Return the [x, y] coordinate for the center point of the cell that contains the specified text.  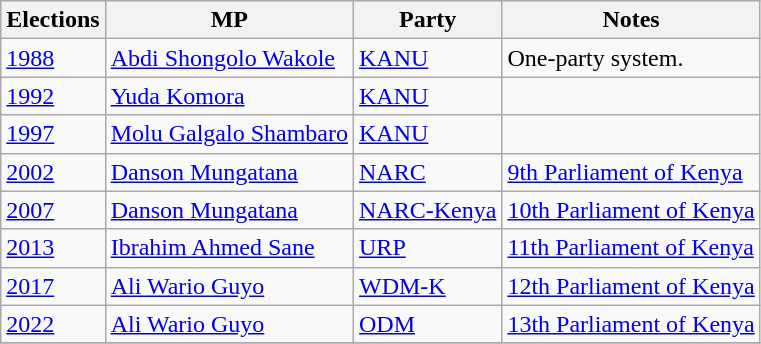
NARC [428, 172]
Abdi Shongolo Wakole [229, 58]
1997 [53, 134]
9th Parliament of Kenya [631, 172]
Molu Galgalo Shambaro [229, 134]
MP [229, 20]
2002 [53, 172]
2007 [53, 210]
Notes [631, 20]
ODM [428, 324]
11th Parliament of Kenya [631, 248]
12th Parliament of Kenya [631, 286]
Yuda Komora [229, 96]
1992 [53, 96]
13th Parliament of Kenya [631, 324]
Party [428, 20]
One-party system. [631, 58]
2022 [53, 324]
URP [428, 248]
Elections [53, 20]
NARC-Kenya [428, 210]
10th Parliament of Kenya [631, 210]
2013 [53, 248]
WDM-K [428, 286]
1988 [53, 58]
2017 [53, 286]
Ibrahim Ahmed Sane [229, 248]
